Scan for the cell matching the given text and deliver its (x, y) coordinate at center. 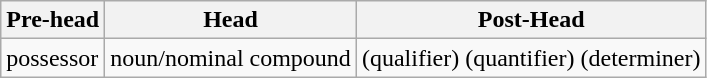
noun/nominal compound (231, 58)
Head (231, 20)
Post-Head (531, 20)
(qualifier) (quantifier) (determiner) (531, 58)
Pre-head (53, 20)
possessor (53, 58)
